Extract the [x, y] coordinate from the center of the cell holding the provided text.  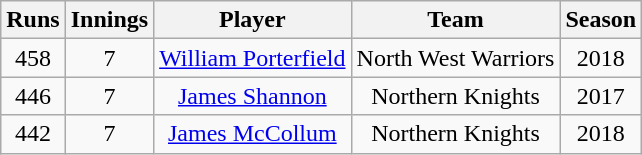
Season [601, 20]
North West Warriors [456, 58]
Player [252, 20]
446 [33, 96]
458 [33, 58]
James Shannon [252, 96]
Innings [109, 20]
442 [33, 134]
Team [456, 20]
William Porterfield [252, 58]
2017 [601, 96]
Runs [33, 20]
James McCollum [252, 134]
